Locate the cell with the specified text and output its (x, y) center coordinate. 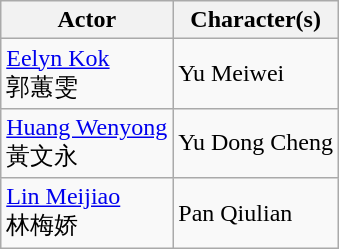
Yu Meiwei (256, 74)
Yu Dong Cheng (256, 143)
Actor (87, 20)
Huang Wenyong 黃文永 (87, 143)
Character(s) (256, 20)
Eelyn Kok 郭蕙雯 (87, 74)
Pan Qiulian (256, 213)
Lin Meijiao 林梅娇 (87, 213)
